From the cell containing the given text, extract its center point as (x, y) coordinate. 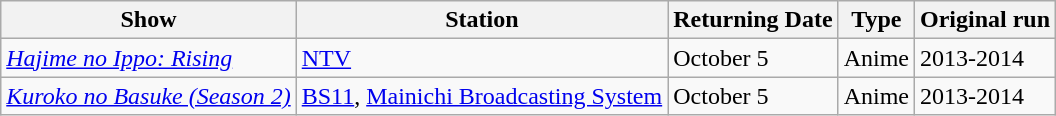
Returning Date (753, 20)
Show (148, 20)
BS11, Mainichi Broadcasting System (482, 96)
Hajime no Ippo: Rising (148, 58)
Original run (984, 20)
Type (876, 20)
NTV (482, 58)
Station (482, 20)
Kuroko no Basuke (Season 2) (148, 96)
